For the text-containing cell, return its midpoint in (X, Y) coordinate format. 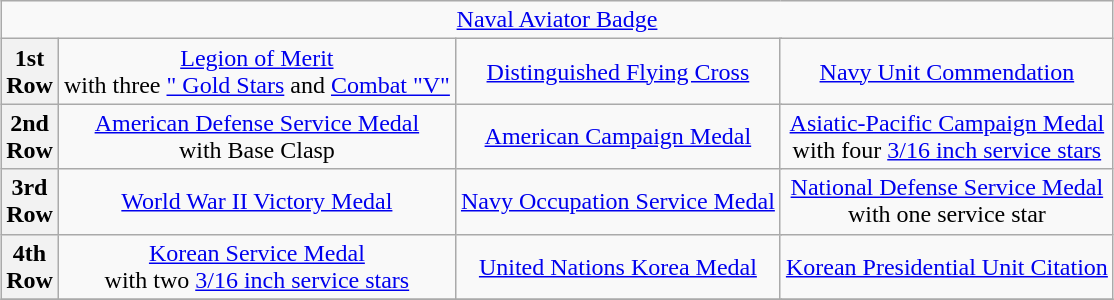
American Defense Service Medal with Base Clasp (256, 136)
Korean Service Medal with two 3/16 inch service stars (256, 266)
United Nations Korea Medal (618, 266)
Korean Presidential Unit Citation (946, 266)
Asiatic-Pacific Campaign Medal with four 3/16 inch service stars (946, 136)
3rdRow (30, 202)
4thRow (30, 266)
National Defense Service Medal with one service star (946, 202)
2ndRow (30, 136)
Naval Aviator Badge (558, 20)
Distinguished Flying Cross (618, 72)
American Campaign Medal (618, 136)
World War II Victory Medal (256, 202)
Navy Unit Commendation (946, 72)
1stRow (30, 72)
Legion of Merit with three " Gold Stars and Combat "V" (256, 72)
Navy Occupation Service Medal (618, 202)
